Locate the cell with the specified text and output its (X, Y) center coordinate. 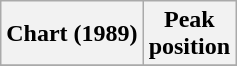
Chart (1989) (72, 34)
Peakposition (189, 34)
